From the cell containing the given text, extract its center point as [X, Y] coordinate. 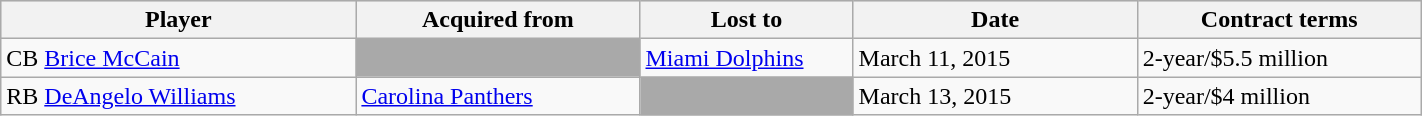
Player [178, 20]
March 13, 2015 [995, 96]
Date [995, 20]
2-year/$4 million [1279, 96]
RB DeAngelo Williams [178, 96]
Carolina Panthers [498, 96]
Miami Dolphins [746, 58]
Acquired from [498, 20]
March 11, 2015 [995, 58]
Contract terms [1279, 20]
Lost to [746, 20]
CB Brice McCain [178, 58]
2-year/$5.5 million [1279, 58]
